Return the [X, Y] coordinate for the center point of the cell that contains the specified text.  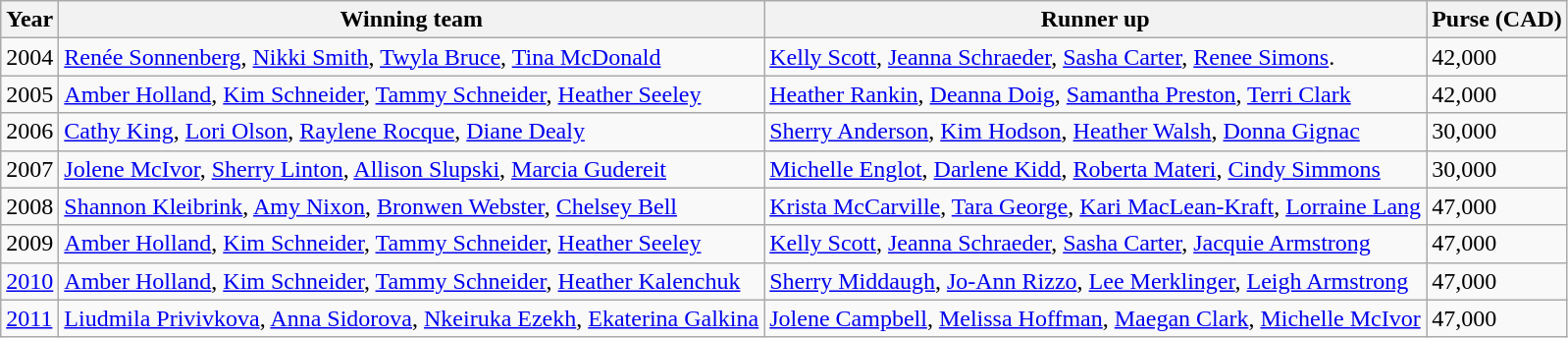
Heather Rankin, Deanna Doig, Samantha Preston, Terri Clark [1095, 94]
2008 [29, 206]
2007 [29, 169]
Runner up [1095, 20]
Sherry Anderson, Kim Hodson, Heather Walsh, Donna Gignac [1095, 132]
Sherry Middaugh, Jo-Ann Rizzo, Lee Merklinger, Leigh Armstrong [1095, 281]
Renée Sonnenberg, Nikki Smith, Twyla Bruce, Tina McDonald [412, 57]
2006 [29, 132]
Liudmila Privivkova, Anna Sidorova, Nkeiruka Ezekh, Ekaterina Galkina [412, 318]
Purse (CAD) [1497, 20]
Jolene McIvor, Sherry Linton, Allison Slupski, Marcia Gudereit [412, 169]
Winning team [412, 20]
Amber Holland, Kim Schneider, Tammy Schneider, Heather Kalenchuk [412, 281]
Shannon Kleibrink, Amy Nixon, Bronwen Webster, Chelsey Bell [412, 206]
2005 [29, 94]
Michelle Englot, Darlene Kidd, Roberta Materi, Cindy Simmons [1095, 169]
Kelly Scott, Jeanna Schraeder, Sasha Carter, Jacquie Armstrong [1095, 244]
2010 [29, 281]
Krista McCarville, Tara George, Kari MacLean-Kraft, Lorraine Lang [1095, 206]
2011 [29, 318]
2009 [29, 244]
Jolene Campbell, Melissa Hoffman, Maegan Clark, Michelle McIvor [1095, 318]
2004 [29, 57]
Kelly Scott, Jeanna Schraeder, Sasha Carter, Renee Simons. [1095, 57]
Cathy King, Lori Olson, Raylene Rocque, Diane Dealy [412, 132]
Year [29, 20]
